Provide the [X, Y] coordinate of the cell's center where the given text is located.  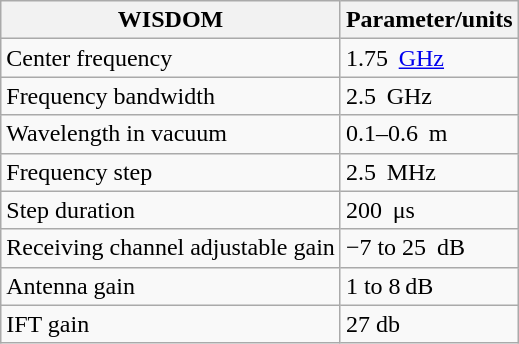
27 db [429, 324]
0.1–0.6 m [429, 134]
1 to 8 dB [429, 286]
2.5 MHz [429, 172]
WISDOM [171, 20]
Frequency step [171, 172]
Receiving channel adjustable gain [171, 248]
2.5 GHz [429, 96]
1.75 GHz [429, 58]
Frequency bandwidth [171, 96]
IFT gain [171, 324]
Center frequency [171, 58]
Step duration [171, 210]
Antenna gain [171, 286]
Wavelength in vacuum [171, 134]
Parameter/units [429, 20]
200 μs [429, 210]
−7 to 25 dB [429, 248]
